Output the [X, Y] coordinate of the center of the cell containing the given text.  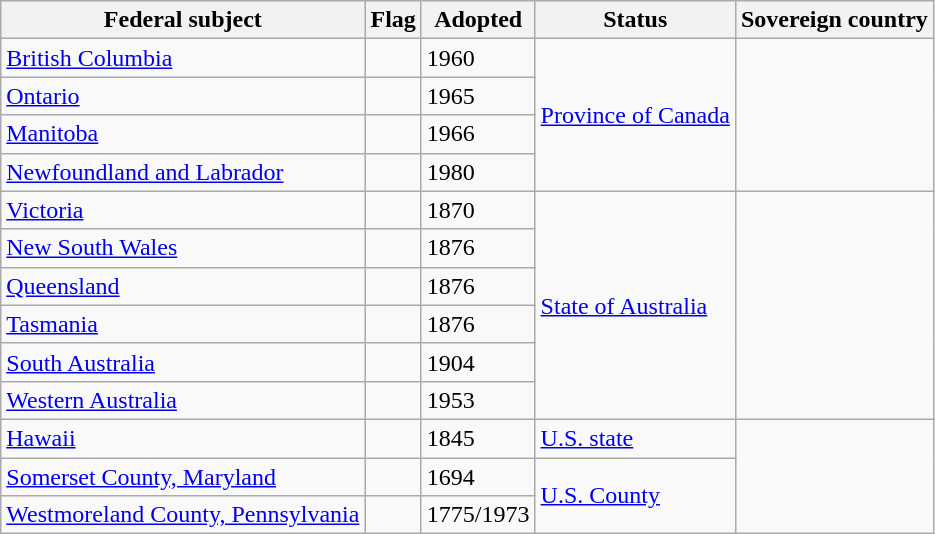
1775/1973 [478, 515]
Western Australia [183, 400]
1845 [478, 438]
Sovereign country [834, 20]
New South Wales [183, 248]
Tasmania [183, 324]
Province of Canada [635, 115]
South Australia [183, 362]
1980 [478, 172]
Queensland [183, 286]
1965 [478, 96]
Westmoreland County, Pennsylvania [183, 515]
1870 [478, 210]
1953 [478, 400]
1904 [478, 362]
1966 [478, 134]
Ontario [183, 96]
U.S. County [635, 496]
Manitoba [183, 134]
Victoria [183, 210]
U.S. state [635, 438]
State of Australia [635, 305]
Hawaii [183, 438]
1694 [478, 477]
Status [635, 20]
Newfoundland and Labrador [183, 172]
Somerset County, Maryland [183, 477]
British Columbia [183, 58]
Adopted [478, 20]
Flag [393, 20]
Federal subject [183, 20]
1960 [478, 58]
